Return [X, Y] of the center of cell containing provided text 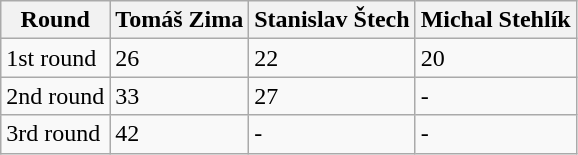
1st round [56, 58]
Stanislav Štech [332, 20]
3rd round [56, 134]
Round [56, 20]
33 [180, 96]
2nd round [56, 96]
42 [180, 134]
26 [180, 58]
22 [332, 58]
20 [496, 58]
27 [332, 96]
Michal Stehlík [496, 20]
Tomáš Zima [180, 20]
